Pinpoint the cell where the given text exists, returning its [x, y] midpoint coordinate. 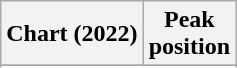
Peak position [189, 34]
Chart (2022) [72, 34]
